Find where the given text appears and provide that cell's center as (x, y) coordinate. 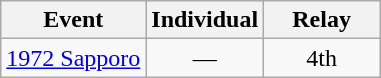
Individual (205, 20)
Event (74, 20)
4th (322, 58)
— (205, 58)
1972 Sapporo (74, 58)
Relay (322, 20)
